Identify which cell holds the provided text, then report its [X, Y] central coordinate. 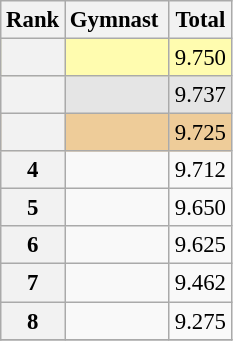
Rank [33, 20]
9.750 [200, 58]
8 [33, 321]
Gymnast [118, 20]
9.712 [200, 170]
9.650 [200, 208]
Total [200, 20]
4 [33, 170]
9.625 [200, 245]
9.737 [200, 95]
6 [33, 245]
7 [33, 283]
9.462 [200, 283]
9.275 [200, 321]
5 [33, 208]
9.725 [200, 133]
